Return (x, y) of the center of cell containing provided text 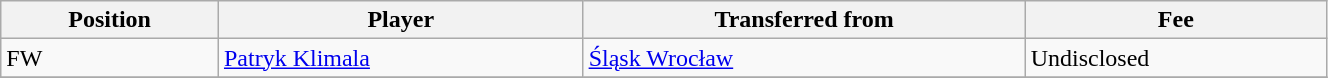
Śląsk Wrocław (804, 58)
Patryk Klimala (400, 58)
Transferred from (804, 20)
FW (110, 58)
Undisclosed (1176, 58)
Position (110, 20)
Player (400, 20)
Fee (1176, 20)
